Output the (X, Y) coordinate of the center of the cell containing the given text.  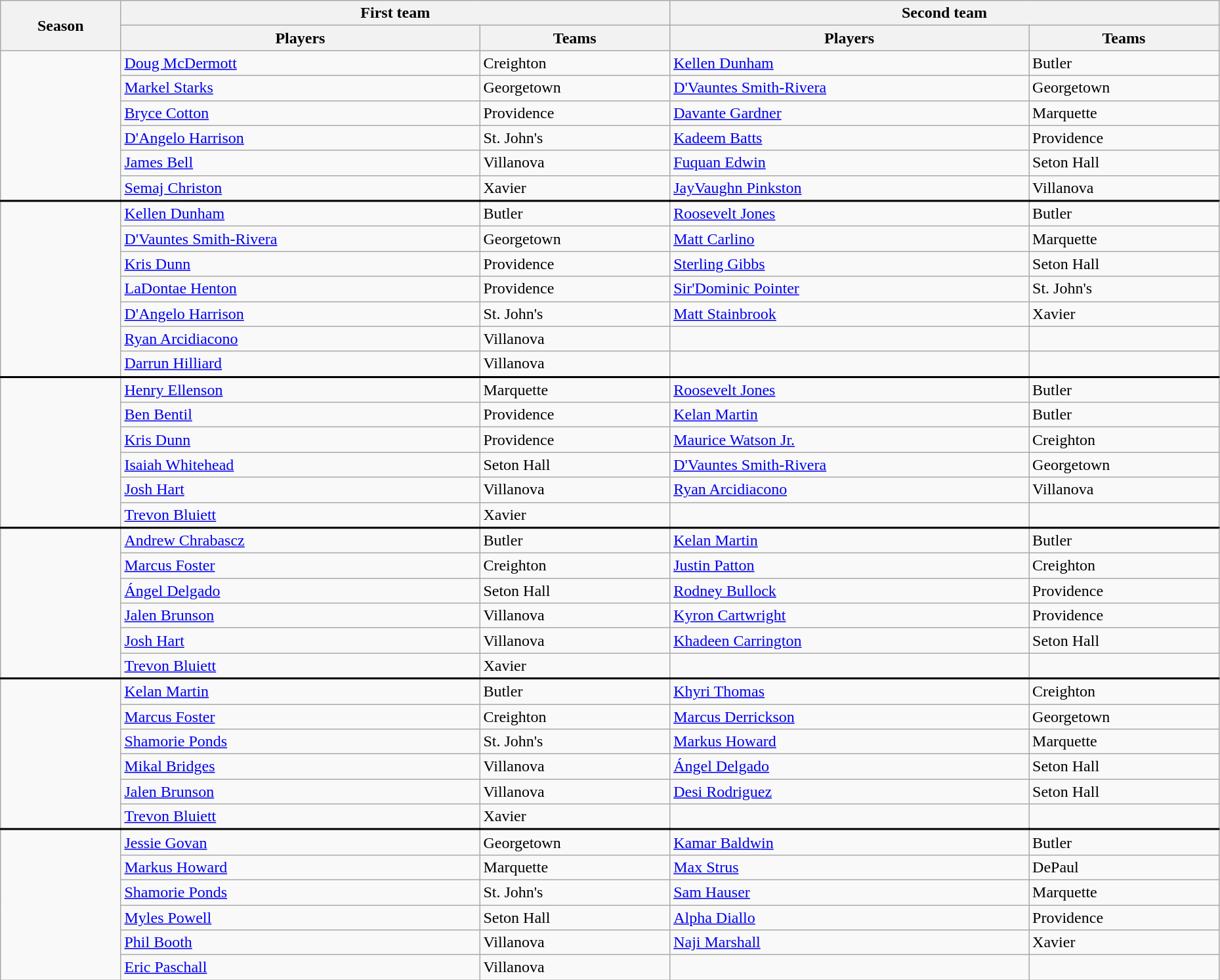
Eric Paschall (301, 968)
Second team (945, 13)
Andrew Chrabascz (301, 541)
Maurice Watson Jr. (849, 440)
Naji Marshall (849, 943)
Phil Booth (301, 943)
Matt Stainbrook (849, 314)
Henry Ellenson (301, 390)
Davante Gardner (849, 113)
Darrun Hilliard (301, 364)
Sir'Dominic Pointer (849, 289)
James Bell (301, 163)
JayVaughn Pinkston (849, 188)
Myles Powell (301, 917)
Alpha Diallo (849, 917)
LaDontae Henton (301, 289)
Kamar Baldwin (849, 843)
Justin Patton (849, 566)
Doug McDermott (301, 63)
Ben Bentil (301, 415)
First team (395, 13)
Desi Rodriguez (849, 792)
Bryce Cotton (301, 113)
Matt Carlino (849, 239)
Fuquan Edwin (849, 163)
Season (60, 26)
Kyron Cartwright (849, 616)
Isaiah Whitehead (301, 465)
Max Strus (849, 867)
Semaj Christon (301, 188)
Khyri Thomas (849, 692)
Khadeen Carrington (849, 641)
Kadeem Batts (849, 138)
Sam Hauser (849, 892)
Markel Starks (301, 88)
Sterling Gibbs (849, 264)
Marcus Derrickson (849, 716)
DePaul (1124, 867)
Rodney Bullock (849, 591)
Mikal Bridges (301, 767)
Jessie Govan (301, 843)
